Pinpoint the cell where the given text exists, returning its [X, Y] midpoint coordinate. 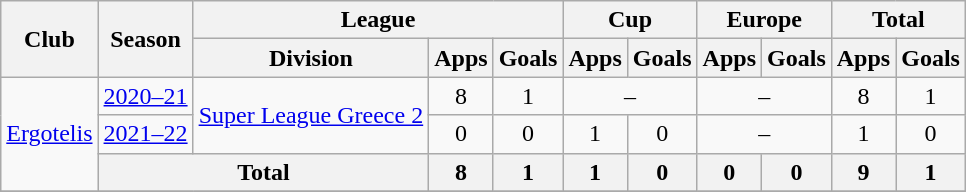
Super League Greece 2 [311, 115]
Season [146, 39]
Cup [630, 20]
League [378, 20]
Europe [764, 20]
2020–21 [146, 96]
Club [50, 39]
Ergotelis [50, 134]
2021–22 [146, 134]
Division [311, 58]
9 [863, 172]
